For the text-containing cell, return its midpoint in [X, Y] coordinate format. 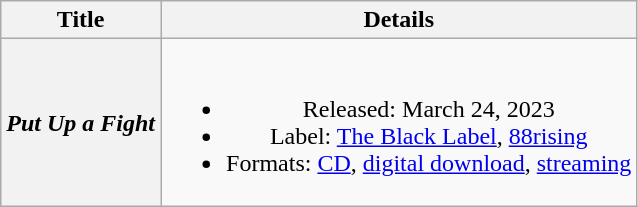
Title [81, 20]
Put Up a Fight [81, 122]
Details [399, 20]
Released: March 24, 2023Label: The Black Label, 88risingFormats: CD, digital download, streaming [399, 122]
